Return the (x, y) coordinate for the center point of the cell that contains the specified text.  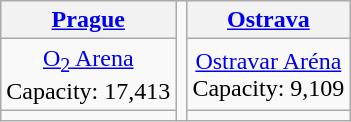
Ostrava (268, 20)
Prague (88, 20)
Ostravar ArénaCapacity: 9,109 (268, 74)
O2 ArenaCapacity: 17,413 (88, 74)
